Return [x, y] of the center of cell containing provided text 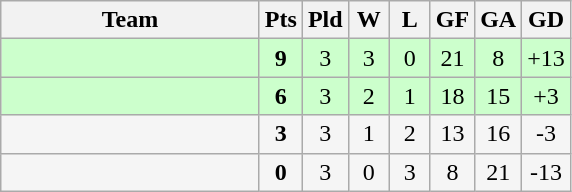
Pld [325, 20]
W [368, 20]
+13 [546, 58]
GF [452, 20]
18 [452, 96]
Pts [280, 20]
16 [498, 134]
9 [280, 58]
Team [130, 20]
13 [452, 134]
GD [546, 20]
-3 [546, 134]
L [410, 20]
+3 [546, 96]
GA [498, 20]
15 [498, 96]
-13 [546, 172]
6 [280, 96]
